Pinpoint the cell where the given text exists, returning its [x, y] midpoint coordinate. 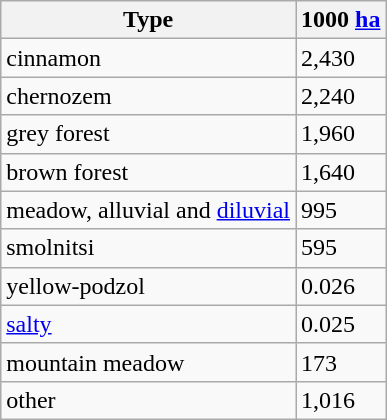
1,960 [341, 134]
Type [148, 20]
595 [341, 248]
173 [341, 362]
0.025 [341, 324]
mountain meadow [148, 362]
0.026 [341, 286]
995 [341, 210]
other [148, 400]
1000 ha [341, 20]
1,016 [341, 400]
2,430 [341, 58]
salty [148, 324]
cinnamon [148, 58]
2,240 [341, 96]
meadow, alluvial and diluvial [148, 210]
brown forest [148, 172]
grey forest [148, 134]
1,640 [341, 172]
chernozem [148, 96]
yellow-podzol [148, 286]
smolnitsi [148, 248]
